Return the [x, y] coordinate for the center point of the cell that contains the specified text.  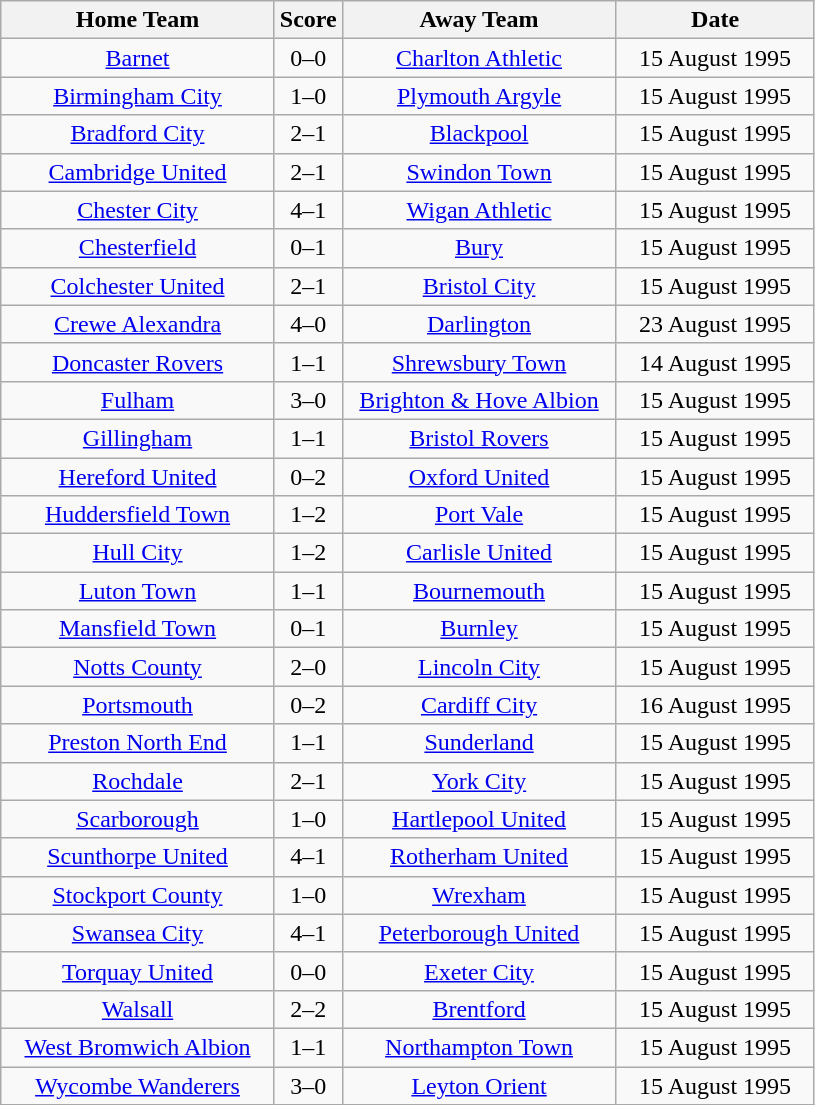
Score [308, 20]
Bristol City [479, 286]
Fulham [138, 400]
Peterborough United [479, 933]
Scarborough [138, 819]
Hull City [138, 553]
Wigan Athletic [479, 210]
2–0 [308, 667]
Bury [479, 248]
Barnet [138, 58]
Brentford [479, 1009]
Chesterfield [138, 248]
Plymouth Argyle [479, 96]
14 August 1995 [716, 362]
Gillingham [138, 438]
Luton Town [138, 591]
Rotherham United [479, 857]
Home Team [138, 20]
Oxford United [479, 477]
Walsall [138, 1009]
Charlton Athletic [479, 58]
Hartlepool United [479, 819]
Hereford United [138, 477]
Wycombe Wanderers [138, 1085]
West Bromwich Albion [138, 1047]
Port Vale [479, 515]
23 August 1995 [716, 324]
Cardiff City [479, 705]
Away Team [479, 20]
Lincoln City [479, 667]
16 August 1995 [716, 705]
Scunthorpe United [138, 857]
York City [479, 781]
Blackpool [479, 134]
Bradford City [138, 134]
4–0 [308, 324]
Carlisle United [479, 553]
Portsmouth [138, 705]
Colchester United [138, 286]
Date [716, 20]
Exeter City [479, 971]
Stockport County [138, 895]
Burnley [479, 629]
2–2 [308, 1009]
Notts County [138, 667]
Bristol Rovers [479, 438]
Mansfield Town [138, 629]
Brighton & Hove Albion [479, 400]
Torquay United [138, 971]
Doncaster Rovers [138, 362]
Sunderland [479, 743]
Birmingham City [138, 96]
Preston North End [138, 743]
Shrewsbury Town [479, 362]
Darlington [479, 324]
Rochdale [138, 781]
Chester City [138, 210]
Northampton Town [479, 1047]
Cambridge United [138, 172]
Crewe Alexandra [138, 324]
Huddersfield Town [138, 515]
Swansea City [138, 933]
Leyton Orient [479, 1085]
Swindon Town [479, 172]
Bournemouth [479, 591]
Wrexham [479, 895]
